Search for the cell housing the specified text and yield its (X, Y) center coordinate. 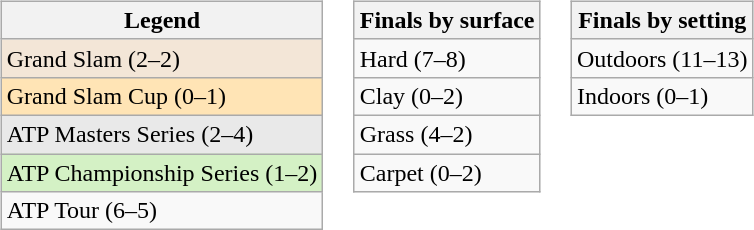
Legend (162, 20)
Finals by surface (447, 20)
Hard (7–8) (447, 58)
Indoors (0–1) (662, 96)
Finals by setting (662, 20)
ATP Tour (6–5) (162, 211)
Carpet (0–2) (447, 173)
Grand Slam Cup (0–1) (162, 96)
Grass (4–2) (447, 134)
ATP Championship Series (1–2) (162, 173)
Outdoors (11–13) (662, 58)
ATP Masters Series (2–4) (162, 134)
Clay (0–2) (447, 96)
Grand Slam (2–2) (162, 58)
